Output the (X, Y) coordinate of the center of the cell containing the given text.  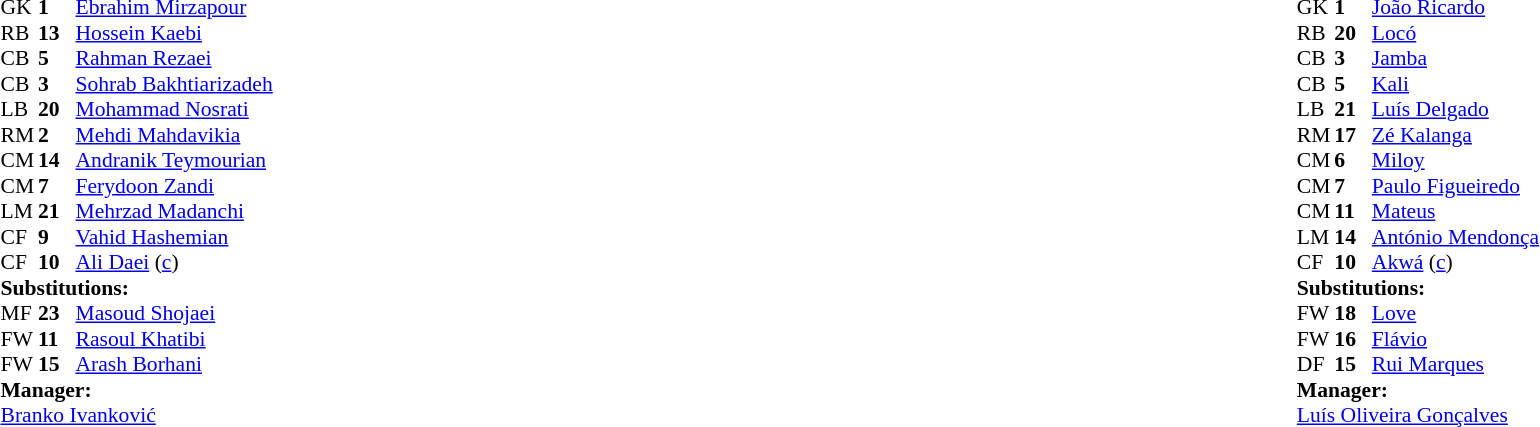
MF (19, 313)
Ali Daei (c) (174, 263)
António Mendonça (1456, 237)
13 (57, 33)
Mateus (1456, 211)
Rasoul Khatibi (174, 339)
Flávio (1456, 339)
Miloy (1456, 161)
Andranik Teymourian (174, 161)
Ferydoon Zandi (174, 186)
Hossein Kaebi (174, 33)
Zé Kalanga (1456, 135)
Paulo Figueiredo (1456, 186)
Akwá (c) (1456, 263)
Masoud Shojaei (174, 313)
Locó (1456, 33)
DF (1316, 365)
Arash Borhani (174, 365)
9 (57, 237)
2 (57, 135)
Rui Marques (1456, 365)
Mehdi Mahdavikia (174, 135)
6 (1353, 161)
Love (1456, 313)
Vahid Hashemian (174, 237)
Sohrab Bakhtiarizadeh (174, 84)
17 (1353, 135)
Mehrzad Madanchi (174, 211)
Jamba (1456, 59)
Luís Delgado (1456, 109)
Rahman Rezaei (174, 59)
16 (1353, 339)
18 (1353, 313)
Mohammad Nosrati (174, 109)
Kali (1456, 84)
23 (57, 313)
